Extract the [X, Y] coordinate from the center of the cell holding the provided text.  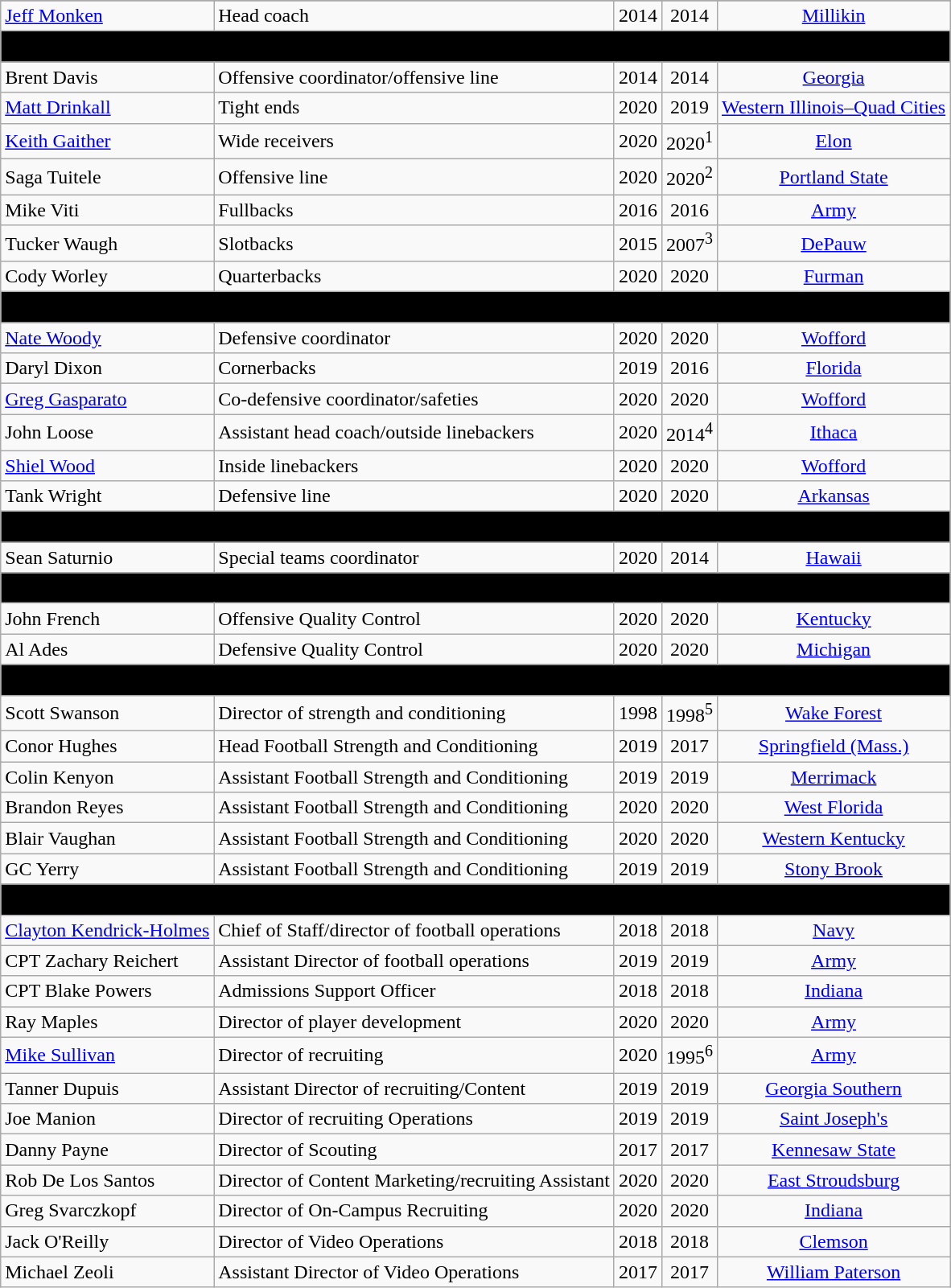
Wide receivers [414, 142]
CPT Zachary Reichert [108, 961]
Tight ends [414, 108]
Fullbacks [414, 210]
Wake Forest [834, 713]
Director of recruiting Operations [414, 1119]
Director of On-Campus Recruiting [414, 1211]
Stony Brook [834, 869]
Cornerbacks [414, 368]
GC Yerry [108, 869]
Kentucky [834, 619]
19985 [689, 713]
Springfield (Mass.) [834, 747]
Clayton Kendrick-Holmes [108, 930]
Merrimack [834, 777]
Offensive staff [475, 47]
Ithaca [834, 433]
Navy [834, 930]
Millikin [834, 16]
Head Football Strength and Conditioning [414, 747]
19956 [689, 1056]
Rob De Los Santos [108, 1180]
CPT Blake Powers [108, 991]
1998 [637, 713]
Elon [834, 142]
Arkansas [834, 496]
Chief of Staff/director of football operations [414, 930]
Kennesaw State [834, 1150]
Support staff [475, 899]
Inside linebackers [414, 466]
Defensive coordinator [414, 338]
Defensive line [414, 496]
Hawaii [834, 558]
Sean Saturnio [108, 558]
Offensive Quality Control [414, 619]
Head coach [414, 16]
20202 [689, 177]
2015 [637, 243]
Portland State [834, 177]
Michigan [834, 649]
Nate Woody [108, 338]
Assistant Director of football operations [414, 961]
Offensive line [414, 177]
Furman [834, 277]
Shiel Wood [108, 466]
Special teams staff [475, 527]
Clemson [834, 1241]
Cody Worley [108, 277]
Co-defensive coordinator/safeties [414, 399]
DePauw [834, 243]
East Stroudsburg [834, 1180]
Blair Vaughan [108, 838]
Brandon Reyes [108, 808]
Assistant Director of Video Operations [414, 1272]
Georgia Southern [834, 1088]
Defensive Quality Control [414, 649]
20201 [689, 142]
Greg Svarczkopf [108, 1211]
Ray Maples [108, 1022]
William Paterson [834, 1272]
Tucker Waugh [108, 243]
Offensive coordinator/offensive line [414, 77]
Joe Manion [108, 1119]
Strength and conditioning staff [475, 680]
Quality control staff [475, 588]
Special teams coordinator [414, 558]
Director of recruiting [414, 1056]
Western Illinois–Quad Cities [834, 108]
Brent Davis [108, 77]
Saint Joseph's [834, 1119]
Director of Content Marketing/recruiting Assistant [414, 1180]
Assistant head coach/outside linebackers [414, 433]
Scott Swanson [108, 713]
West Florida [834, 808]
Director of Video Operations [414, 1241]
Slotbacks [414, 243]
Matt Drinkall [108, 108]
Tanner Dupuis [108, 1088]
Georgia [834, 77]
Tank Wright [108, 496]
Jeff Monken [108, 16]
Director of strength and conditioning [414, 713]
Defensive staff [475, 307]
Al Ades [108, 649]
Daryl Dixon [108, 368]
Danny Payne [108, 1150]
Mike Viti [108, 210]
20144 [689, 433]
Conor Hughes [108, 747]
Florida [834, 368]
20073 [689, 243]
Director of player development [414, 1022]
Greg Gasparato [108, 399]
Mike Sullivan [108, 1056]
Admissions Support Officer [414, 991]
John French [108, 619]
Quarterbacks [414, 277]
Saga Tuitele [108, 177]
Michael Zeoli [108, 1272]
Colin Kenyon [108, 777]
John Loose [108, 433]
Assistant Director of recruiting/Content [414, 1088]
Western Kentucky [834, 838]
Jack O'Reilly [108, 1241]
Keith Gaither [108, 142]
Director of Scouting [414, 1150]
